Pinpoint the cell where the given text exists, returning its [x, y] midpoint coordinate. 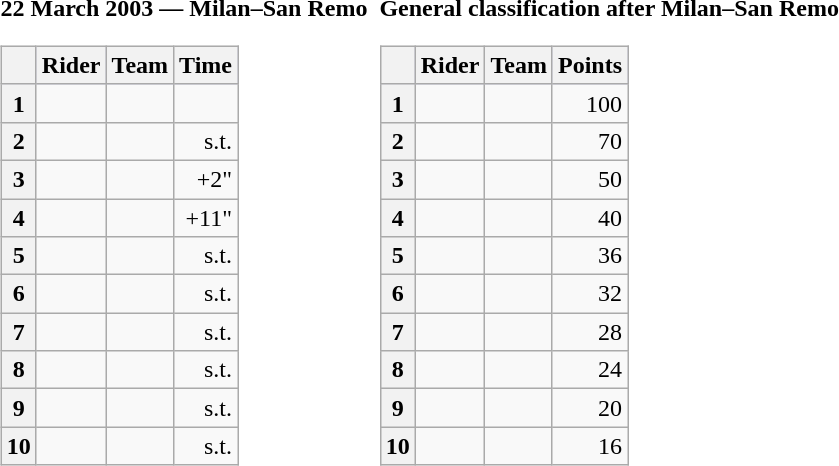
Points [590, 65]
50 [590, 179]
28 [590, 332]
Time [206, 65]
+11" [206, 217]
24 [590, 370]
20 [590, 408]
100 [590, 103]
70 [590, 141]
32 [590, 294]
40 [590, 217]
16 [590, 446]
36 [590, 256]
+2" [206, 179]
